Output the (X, Y) coordinate of the center of the cell containing the given text.  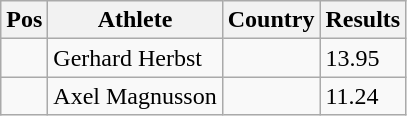
Athlete (135, 20)
13.95 (363, 58)
Country (271, 20)
11.24 (363, 96)
Axel Magnusson (135, 96)
Gerhard Herbst (135, 58)
Results (363, 20)
Pos (24, 20)
